Locate the cell with the specified text and output its [X, Y] center coordinate. 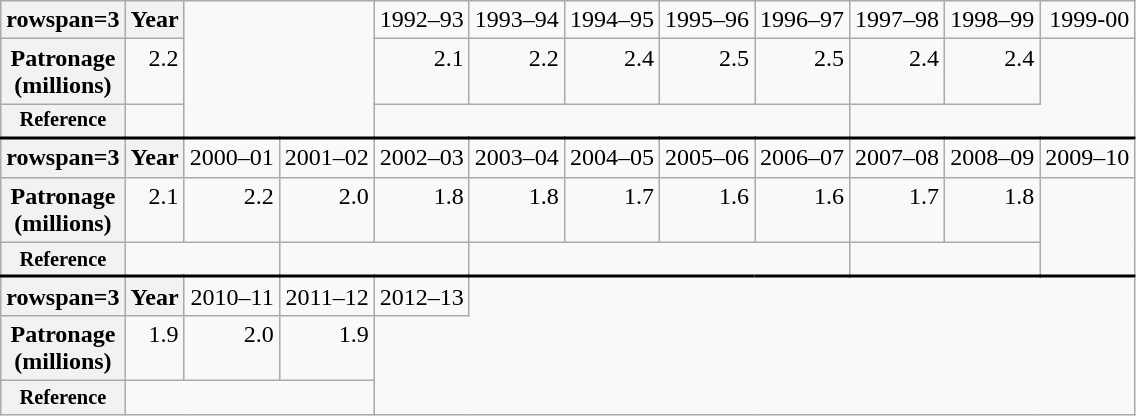
2007–08 [898, 158]
2004–05 [612, 158]
2000–01 [232, 158]
1996–97 [802, 20]
2002–03 [422, 158]
2011–12 [326, 296]
2006–07 [802, 158]
2009–10 [1088, 158]
2003–04 [516, 158]
1997–98 [898, 20]
2012–13 [422, 296]
1998–99 [992, 20]
2001–02 [326, 158]
1993–94 [516, 20]
1995–96 [706, 20]
2005–06 [706, 158]
1999-00 [1088, 20]
1994–95 [612, 20]
2010–11 [232, 296]
1992–93 [422, 20]
2008–09 [992, 158]
